Scan for the cell matching the given text and deliver its (X, Y) coordinate at center. 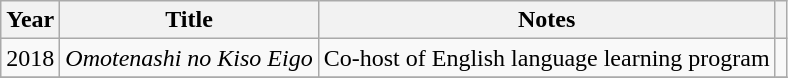
Co-host of English language learning program (546, 58)
Year (30, 20)
Notes (546, 20)
2018 (30, 58)
Omotenashi no Kiso Eigo (189, 58)
Title (189, 20)
